Locate the cell with the specified text and output its [X, Y] center coordinate. 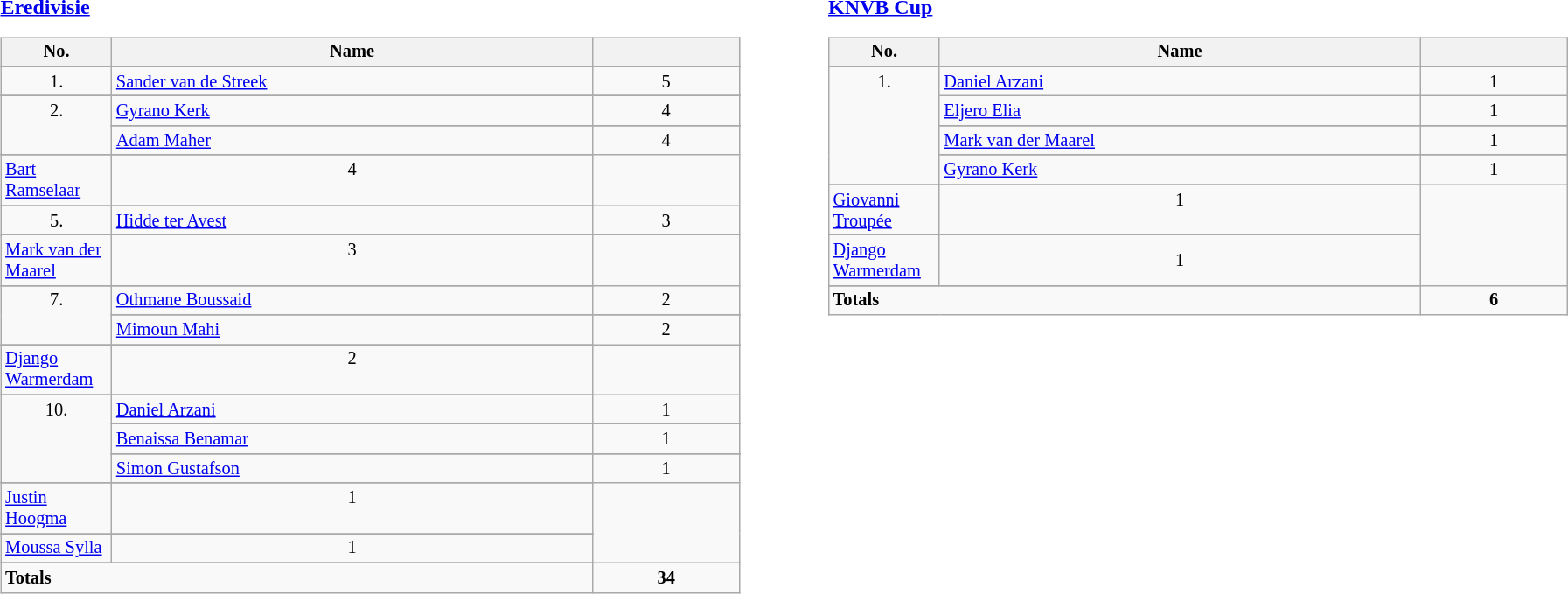
Bart Ramselaar [56, 180]
Justin Hoogma [56, 508]
10. [56, 439]
Moussa Sylla [56, 549]
Adam Maher [352, 141]
5. [56, 220]
5 [666, 81]
Othmane Boussaid [352, 300]
Giovanni Troupée [885, 210]
Mimoun Mahi [352, 330]
Simon Gustafson [352, 469]
Hidde ter Avest [352, 220]
34 [666, 577]
Sander van de Streek [352, 81]
Eljero Elia [1179, 111]
6 [1494, 300]
2. [56, 126]
7. [56, 315]
Benaissa Benamar [352, 439]
